Detect which cell encompasses the target text, then output its (x, y) center coordinate. 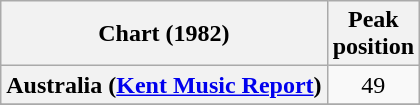
49 (373, 85)
Australia (Kent Music Report) (164, 85)
Peakposition (373, 34)
Chart (1982) (164, 34)
